From the cell containing the given text, extract its center point as (X, Y) coordinate. 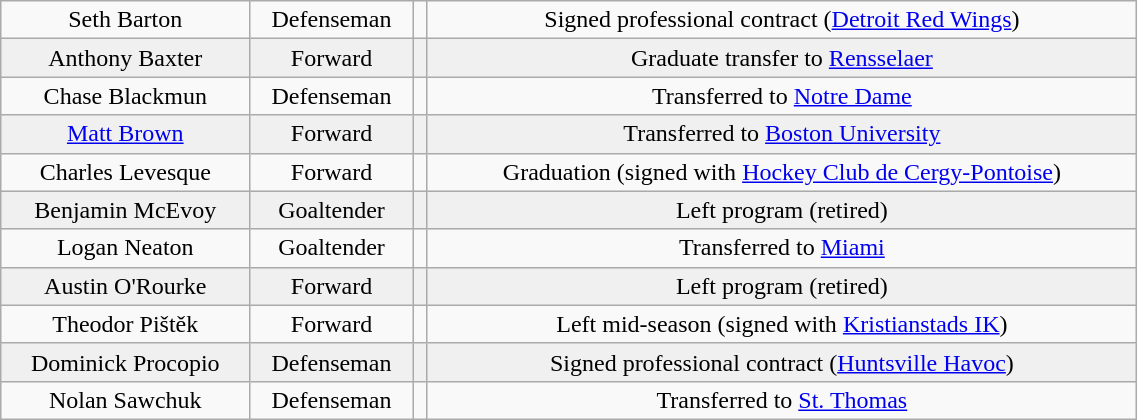
Nolan Sawchuk (126, 400)
Matt Brown (126, 134)
Benjamin McEvoy (126, 210)
Transferred to Miami (782, 248)
Transferred to St. Thomas (782, 400)
Graduation (signed with Hockey Club de Cergy-Pontoise) (782, 172)
Transferred to Notre Dame (782, 96)
Theodor Pištěk (126, 324)
Seth Barton (126, 20)
Logan Neaton (126, 248)
Chase Blackmun (126, 96)
Left mid-season (signed with Kristianstads IK) (782, 324)
Austin O'Rourke (126, 286)
Signed professional contract (Huntsville Havoc) (782, 362)
Charles Levesque (126, 172)
Dominick Procopio (126, 362)
Signed professional contract (Detroit Red Wings) (782, 20)
Transferred to Boston University (782, 134)
Anthony Baxter (126, 58)
Graduate transfer to Rensselaer (782, 58)
